Return the (x, y) coordinate for the center point of the cell that contains the specified text.  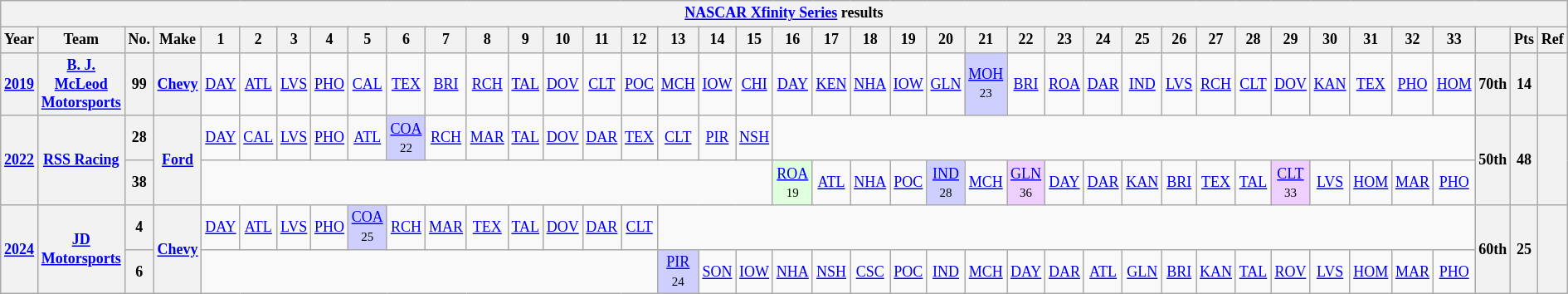
7 (446, 40)
COA22 (407, 138)
GLN36 (1026, 183)
16 (792, 40)
SON (717, 272)
18 (870, 40)
31 (1371, 40)
Ref (1552, 40)
IND28 (946, 183)
Year (20, 40)
PIR24 (678, 272)
COA25 (367, 228)
11 (602, 40)
2024 (20, 249)
CHI (755, 84)
RSS Racing (81, 159)
B. J. McLeod Motorsports (81, 84)
10 (562, 40)
22 (1026, 40)
9 (525, 40)
26 (1180, 40)
99 (139, 84)
CSC (870, 272)
2022 (20, 159)
30 (1330, 40)
NASCAR Xfinity Series results (784, 13)
8 (487, 40)
24 (1103, 40)
12 (640, 40)
JD Motorsports (81, 249)
KEN (831, 84)
2 (259, 40)
70th (1493, 84)
33 (1454, 40)
5 (367, 40)
32 (1413, 40)
ROV (1291, 272)
23 (1065, 40)
60th (1493, 249)
ROA (1065, 84)
48 (1525, 159)
21 (986, 40)
MOH23 (986, 84)
27 (1216, 40)
3 (294, 40)
ROA19 (792, 183)
2019 (20, 84)
19 (908, 40)
38 (139, 183)
Ford (178, 159)
13 (678, 40)
Team (81, 40)
50th (1493, 159)
29 (1291, 40)
20 (946, 40)
Pts (1525, 40)
1 (221, 40)
Make (178, 40)
PIR (717, 138)
No. (139, 40)
17 (831, 40)
15 (755, 40)
CLT33 (1291, 183)
